Return (x, y) of the center of cell containing provided text 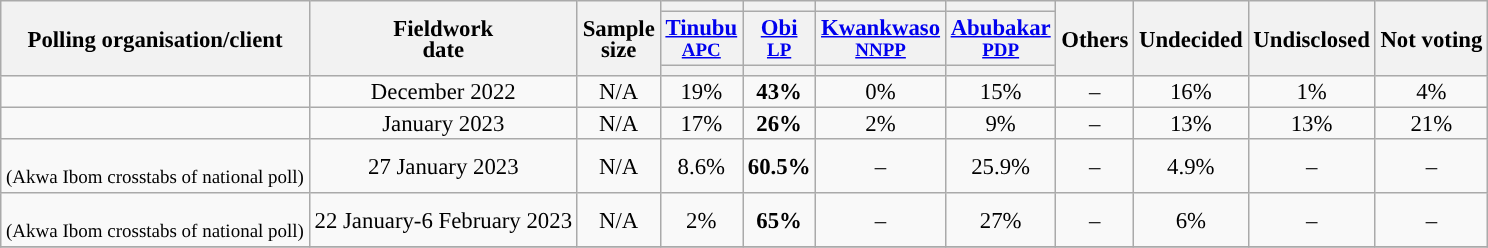
Undisclosed (1312, 38)
4.9% (1191, 166)
January 2023 (443, 124)
Samplesize (618, 38)
4% (1431, 92)
0% (881, 92)
Polling organisation/client (155, 38)
Undecided (1191, 38)
19% (701, 92)
27 January 2023 (443, 166)
AbubakarPDP (1000, 39)
15% (1000, 92)
43% (778, 92)
60.5% (778, 166)
1% (1312, 92)
65% (778, 221)
17% (701, 124)
ObiLP (778, 39)
December 2022 (443, 92)
Not voting (1431, 38)
6% (1191, 221)
KwankwasoNNPP (881, 39)
TinubuAPC (701, 39)
21% (1431, 124)
8.6% (701, 166)
25.9% (1000, 166)
22 January-6 February 2023 (443, 221)
27% (1000, 221)
Others (1095, 38)
Fieldworkdate (443, 38)
26% (778, 124)
16% (1191, 92)
9% (1000, 124)
